Return the [x, y] coordinate for the center point of the cell that contains the specified text.  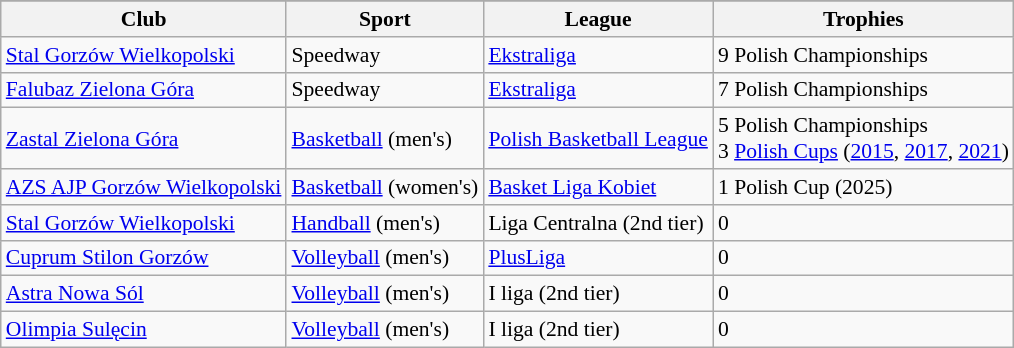
Basketball (women's) [384, 187]
Handball (men's) [384, 223]
AZS AJP Gorzów Wielkopolski [144, 187]
Falubaz Zielona Góra [144, 90]
Polish Basketball League [598, 138]
7 Polish Championships [864, 90]
League [598, 19]
Basketball (men's) [384, 138]
1 Polish Cup (2025) [864, 187]
Basket Liga Kobiet [598, 187]
Astra Nowa Sól [144, 294]
Club [144, 19]
PlusLiga [598, 258]
Olimpia Sulęcin [144, 330]
Cuprum Stilon Gorzów [144, 258]
5 Polish Championships3 Polish Cups (2015, 2017, 2021) [864, 138]
Liga Centralna (2nd tier) [598, 223]
9 Polish Championships [864, 55]
Zastal Zielona Góra [144, 138]
Sport [384, 19]
Trophies [864, 19]
